Find where the given text appears and provide that cell's center as [X, Y] coordinate. 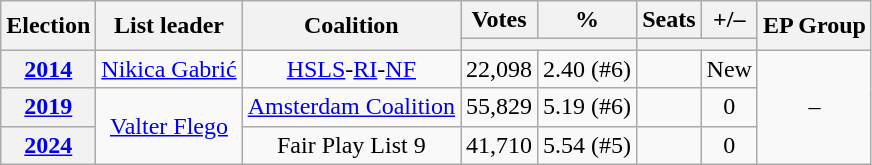
Amsterdam Coalition [351, 107]
55,829 [500, 107]
Votes [500, 20]
New [729, 69]
Election [48, 26]
Nikica Gabrić [169, 69]
Seats [669, 20]
List leader [169, 26]
2024 [48, 145]
Coalition [351, 26]
5.54 (#5) [588, 145]
– [814, 107]
% [588, 20]
Valter Flego [169, 126]
EP Group [814, 26]
22,098 [500, 69]
+/– [729, 20]
HSLS-RI-NF [351, 69]
2019 [48, 107]
2014 [48, 69]
41,710 [500, 145]
5.19 (#6) [588, 107]
2.40 (#6) [588, 69]
Fair Play List 9 [351, 145]
